For the text-containing cell, return its midpoint in (x, y) coordinate format. 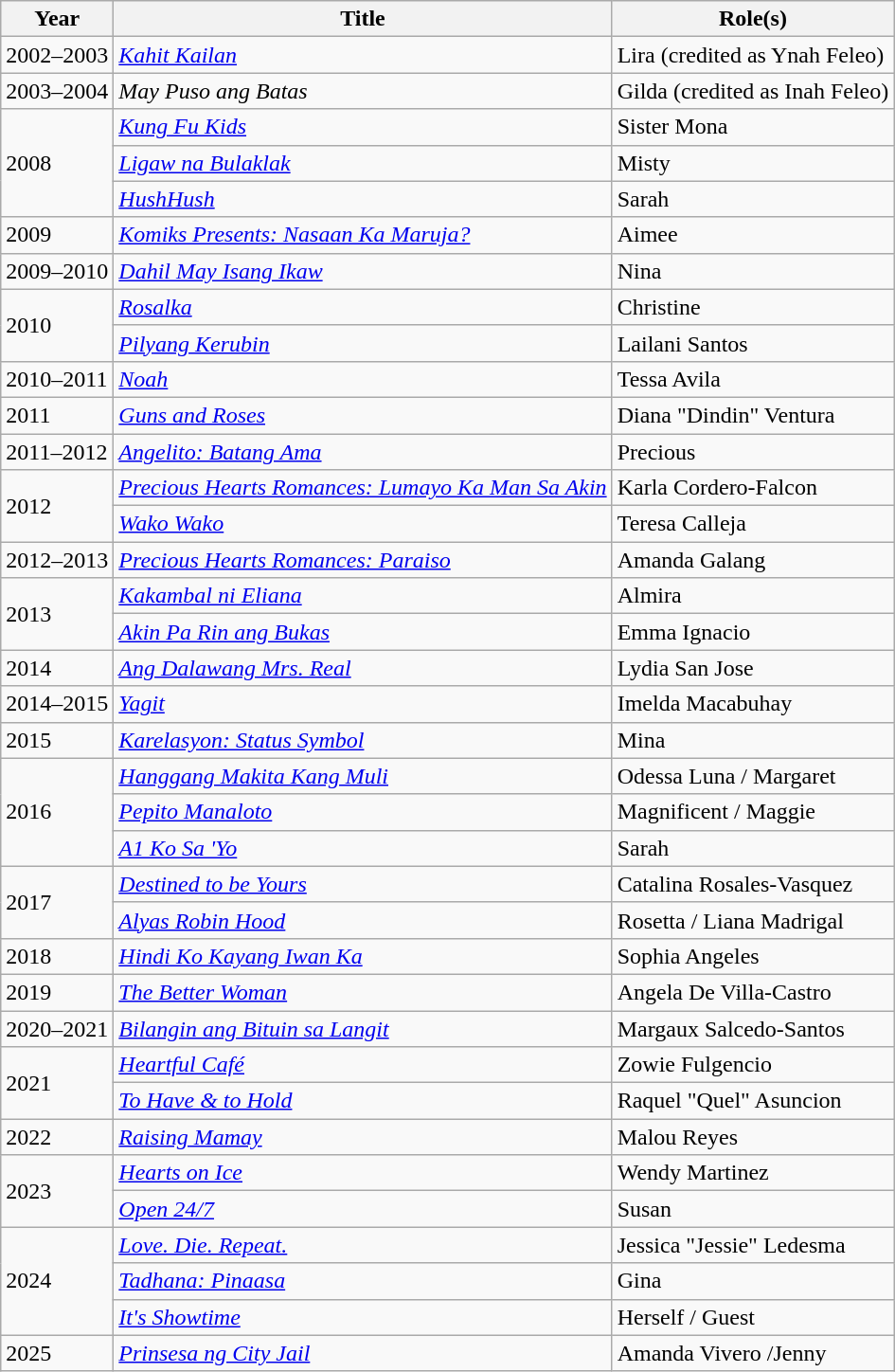
Pilyang Kerubin (363, 343)
2008 (57, 163)
2024 (57, 1281)
Wendy Martinez (753, 1173)
Hearts on Ice (363, 1173)
Angela De Villa-Castro (753, 992)
Lira (credited as Ynah Feleo) (753, 55)
Tessa Avila (753, 379)
Sister Mona (753, 127)
Rosetta / Liana Madrigal (753, 920)
Prinsesa ng City Jail (363, 1353)
Kahit Kailan (363, 55)
Destined to be Yours (363, 884)
Heartful Café (363, 1065)
Ligaw na Bulaklak (363, 163)
Role(s) (753, 19)
The Better Woman (363, 992)
Akin Pa Rin ang Bukas (363, 632)
2012–2013 (57, 560)
Pepito Manaloto (363, 812)
Magnificent / Maggie (753, 812)
Margaux Salcedo-Santos (753, 1028)
Wako Wako (363, 524)
2009–2010 (57, 271)
Gilda (credited as Inah Feleo) (753, 91)
Hanggang Makita Kang Muli (363, 776)
Diana "Dindin" Ventura (753, 415)
Love. Die. Repeat. (363, 1245)
Precious Hearts Romances: Paraiso (363, 560)
Lailani Santos (753, 343)
2011 (57, 415)
Teresa Calleja (753, 524)
Imelda Macabuhay (753, 704)
Amanda Vivero /Jenny (753, 1353)
Guns and Roses (363, 415)
Kung Fu Kids (363, 127)
2009 (57, 235)
Amanda Galang (753, 560)
Jessica "Jessie" Ledesma (753, 1245)
2010 (57, 325)
2020–2021 (57, 1028)
Tadhana: Pinaasa (363, 1281)
Yagit (363, 704)
2015 (57, 740)
A1 Ko Sa 'Yo (363, 848)
HushHush (363, 199)
Year (57, 19)
2003–2004 (57, 91)
Raising Mamay (363, 1137)
2011–2012 (57, 452)
2022 (57, 1137)
Zowie Fulgencio (753, 1065)
Almira (753, 596)
May Puso ang Batas (363, 91)
Sophia Angeles (753, 956)
Misty (753, 163)
It's Showtime (363, 1317)
Aimee (753, 235)
2014 (57, 668)
Christine (753, 307)
Bilangin ang Bituin sa Langit (363, 1028)
2002–2003 (57, 55)
2010–2011 (57, 379)
2025 (57, 1353)
Raquel "Quel" Asuncion (753, 1101)
Title (363, 19)
Precious Hearts Romances: Lumayo Ka Man Sa Akin (363, 488)
2012 (57, 506)
Open 24/7 (363, 1209)
Precious (753, 452)
2021 (57, 1083)
Kakambal ni Eliana (363, 596)
Ang Dalawang Mrs. Real (363, 668)
Herself / Guest (753, 1317)
Noah (363, 379)
Rosalka (363, 307)
Malou Reyes (753, 1137)
2017 (57, 902)
Odessa Luna / Margaret (753, 776)
Angelito: Batang Ama (363, 452)
Mina (753, 740)
Lydia San Jose (753, 668)
Alyas Robin Hood (363, 920)
Nina (753, 271)
To Have & to Hold (363, 1101)
Hindi Ko Kayang Iwan Ka (363, 956)
Karelasyon: Status Symbol (363, 740)
Emma Ignacio (753, 632)
2013 (57, 614)
Karla Cordero-Falcon (753, 488)
Gina (753, 1281)
2018 (57, 956)
2023 (57, 1191)
Komiks Presents: Nasaan Ka Maruja? (363, 235)
Dahil May Isang Ikaw (363, 271)
2014–2015 (57, 704)
Catalina Rosales-Vasquez (753, 884)
2016 (57, 812)
2019 (57, 992)
Susan (753, 1209)
